Find where the given text appears and provide that cell's center as [x, y] coordinate. 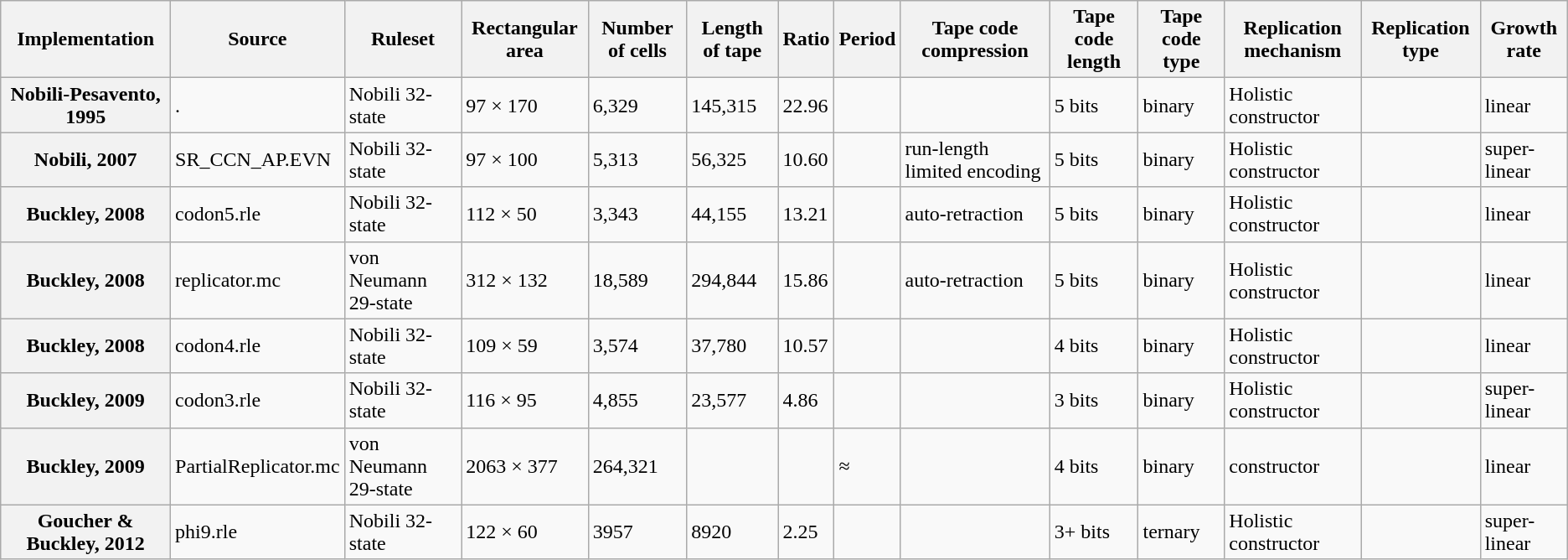
Tape code length [1094, 39]
2063 × 377 [525, 466]
Replication type [1421, 39]
13.21 [806, 215]
Ratio [806, 39]
4,855 [637, 401]
Number of cells [637, 39]
≈ [868, 466]
Tape code compression [975, 39]
codon3.rle [258, 401]
97 × 100 [525, 159]
Nobili-Pesavento, 1995 [85, 106]
Source [258, 39]
122 × 60 [525, 531]
2.25 [806, 531]
109 × 59 [525, 345]
23,577 [732, 401]
codon5.rle [258, 215]
6,329 [637, 106]
3957 [637, 531]
. [258, 106]
56,325 [732, 159]
264,321 [637, 466]
22.96 [806, 106]
Replication mechanism [1293, 39]
SR_CCN_AP.EVN [258, 159]
10.57 [806, 345]
run-length limited encoding [975, 159]
112 × 50 [525, 215]
294,844 [732, 280]
97 × 170 [525, 106]
3,574 [637, 345]
ternary [1181, 531]
312 × 132 [525, 280]
Nobili, 2007 [85, 159]
3 bits [1094, 401]
44,155 [732, 215]
Goucher & Buckley, 2012 [85, 531]
phi9.rle [258, 531]
Tape code type [1181, 39]
Length of tape [732, 39]
Rectangular area [525, 39]
replicator.mc [258, 280]
8920 [732, 531]
18,589 [637, 280]
Period [868, 39]
Implementation [85, 39]
10.60 [806, 159]
145,315 [732, 106]
116 × 95 [525, 401]
PartialReplicator.mc [258, 466]
5,313 [637, 159]
codon4.rle [258, 345]
15.86 [806, 280]
Ruleset [402, 39]
Growth rate [1524, 39]
4.86 [806, 401]
37,780 [732, 345]
3+ bits [1094, 531]
3,343 [637, 215]
constructor [1293, 466]
